Output the [x, y] coordinate of the center of the cell containing the given text.  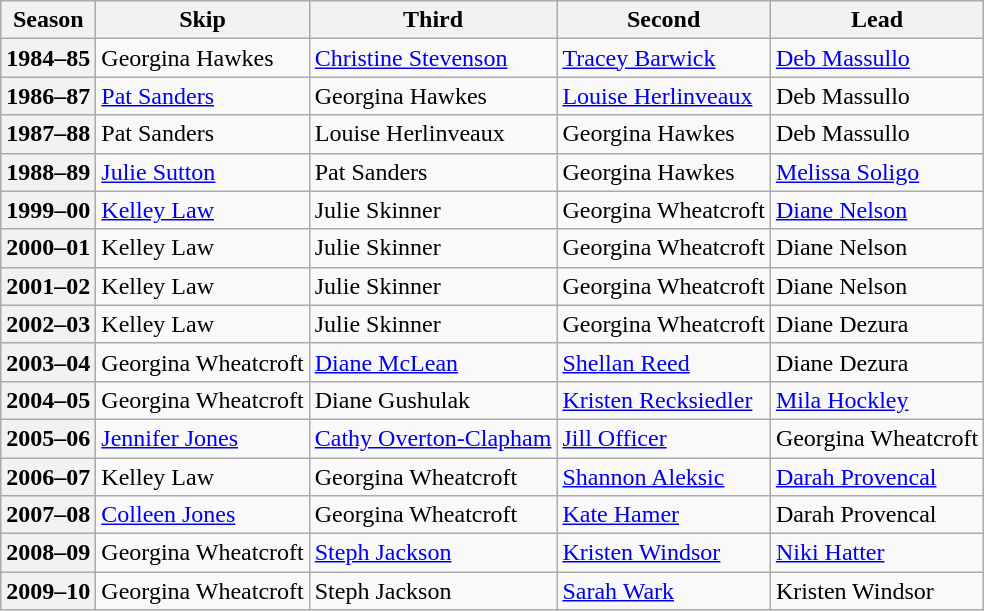
1999–00 [48, 210]
2001–02 [48, 286]
Cathy Overton-Clapham [433, 438]
2002–03 [48, 324]
Lead [876, 20]
Jill Officer [664, 438]
Kristen Recksiedler [664, 400]
Christine Stevenson [433, 58]
Shannon Aleksic [664, 477]
Skip [202, 20]
2008–09 [48, 553]
1986–87 [48, 96]
Colleen Jones [202, 515]
Diane Gushulak [433, 400]
Sarah Wark [664, 591]
2000–01 [48, 248]
Jennifer Jones [202, 438]
Third [433, 20]
2004–05 [48, 400]
Niki Hatter [876, 553]
2006–07 [48, 477]
1988–89 [48, 172]
1984–85 [48, 58]
Season [48, 20]
Shellan Reed [664, 362]
2009–10 [48, 591]
2005–06 [48, 438]
1987–88 [48, 134]
Second [664, 20]
2003–04 [48, 362]
Julie Sutton [202, 172]
Mila Hockley [876, 400]
Tracey Barwick [664, 58]
Melissa Soligo [876, 172]
Kate Hamer [664, 515]
Diane McLean [433, 362]
2007–08 [48, 515]
